Capture the cell that displays the provided text and extract its (X, Y) central coordinate. 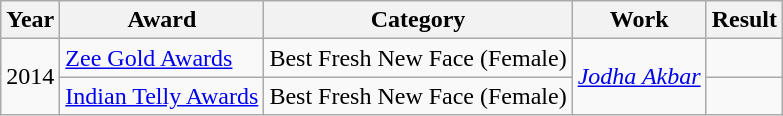
Work (639, 20)
Year (30, 20)
Category (418, 20)
Jodha Akbar (639, 77)
Indian Telly Awards (162, 96)
Award (162, 20)
Zee Gold Awards (162, 58)
Result (744, 20)
2014 (30, 77)
